Locate the cell with the specified text and output its [x, y] center coordinate. 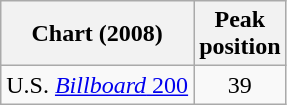
Chart (2008) [98, 34]
39 [240, 85]
U.S. Billboard 200 [98, 85]
Peakposition [240, 34]
